Locate the cell with the specified text and output its (x, y) center coordinate. 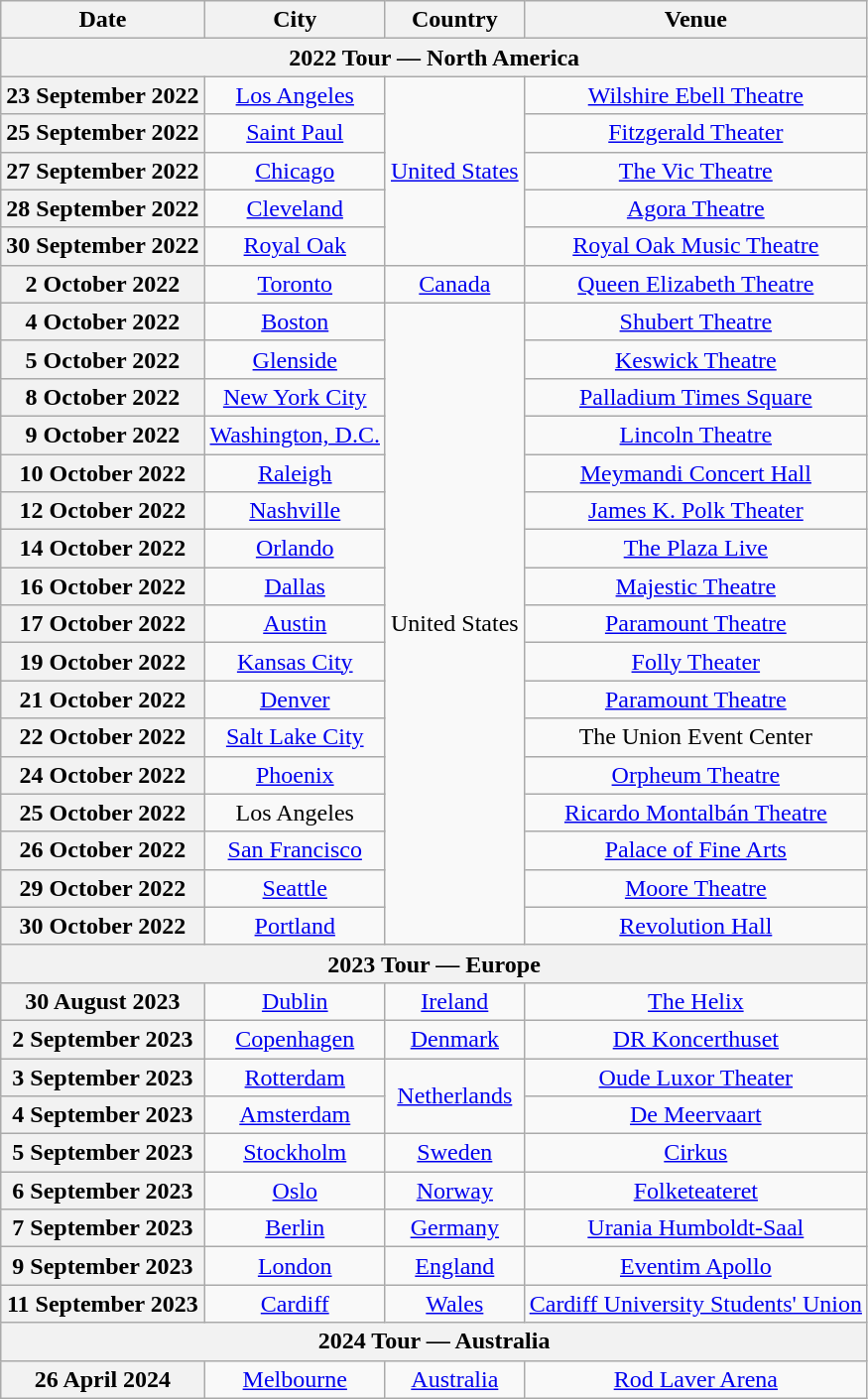
DR Koncerthuset (695, 1039)
New York City (295, 397)
Oslo (295, 1191)
2022 Tour — North America (434, 58)
2024 Tour — Australia (434, 1341)
11 September 2023 (103, 1304)
6 September 2023 (103, 1191)
25 October 2022 (103, 813)
Revolution Hall (695, 926)
Cleveland (295, 208)
Queen Elizabeth Theatre (695, 284)
Portland (295, 926)
Glenside (295, 359)
Agora Theatre (695, 208)
Austin (295, 624)
Cardiff University Students' Union (695, 1304)
The Vic Theatre (695, 171)
The Union Event Center (695, 737)
Washington, D.C. (295, 435)
2 September 2023 (103, 1039)
28 September 2022 (103, 208)
3 September 2023 (103, 1077)
Orlando (295, 549)
30 September 2022 (103, 246)
Denmark (454, 1039)
Royal Oak (295, 246)
16 October 2022 (103, 586)
Folly Theater (695, 662)
Palace of Fine Arts (695, 850)
The Helix (695, 1001)
14 October 2022 (103, 549)
Cirkus (695, 1153)
23 September 2022 (103, 95)
Saint Paul (295, 133)
Berlin (295, 1228)
30 August 2023 (103, 1001)
8 October 2022 (103, 397)
Venue (695, 20)
Copenhagen (295, 1039)
Orpheum Theatre (695, 775)
Netherlands (454, 1095)
Amsterdam (295, 1115)
Australia (454, 1379)
Chicago (295, 171)
7 September 2023 (103, 1228)
De Meervaart (695, 1115)
Wales (454, 1304)
26 October 2022 (103, 850)
4 September 2023 (103, 1115)
9 October 2022 (103, 435)
The Plaza Live (695, 549)
19 October 2022 (103, 662)
12 October 2022 (103, 511)
24 October 2022 (103, 775)
Denver (295, 699)
Dallas (295, 586)
Salt Lake City (295, 737)
Germany (454, 1228)
26 April 2024 (103, 1379)
England (454, 1266)
27 September 2022 (103, 171)
Melbourne (295, 1379)
Boston (295, 321)
21 October 2022 (103, 699)
Oude Luxor Theater (695, 1077)
Keswick Theatre (695, 359)
Canada (454, 284)
2023 Tour — Europe (434, 963)
Rotterdam (295, 1077)
Lincoln Theatre (695, 435)
Kansas City (295, 662)
10 October 2022 (103, 473)
Wilshire Ebell Theatre (695, 95)
Seattle (295, 888)
Sweden (454, 1153)
Date (103, 20)
30 October 2022 (103, 926)
25 September 2022 (103, 133)
London (295, 1266)
Folketeateret (695, 1191)
5 October 2022 (103, 359)
James K. Polk Theater (695, 511)
2 October 2022 (103, 284)
Royal Oak Music Theatre (695, 246)
Rod Laver Arena (695, 1379)
Meymandi Concert Hall (695, 473)
Stockholm (295, 1153)
Majestic Theatre (695, 586)
Ricardo Montalbán Theatre (695, 813)
4 October 2022 (103, 321)
5 September 2023 (103, 1153)
Eventim Apollo (695, 1266)
Moore Theatre (695, 888)
9 September 2023 (103, 1266)
Dublin (295, 1001)
Cardiff (295, 1304)
Toronto (295, 284)
Shubert Theatre (695, 321)
San Francisco (295, 850)
29 October 2022 (103, 888)
Phoenix (295, 775)
Norway (454, 1191)
Ireland (454, 1001)
City (295, 20)
Country (454, 20)
22 October 2022 (103, 737)
Palladium Times Square (695, 397)
17 October 2022 (103, 624)
Fitzgerald Theater (695, 133)
Urania Humboldt-Saal (695, 1228)
Nashville (295, 511)
Raleigh (295, 473)
